From the cell containing the given text, extract its center point as (X, Y) coordinate. 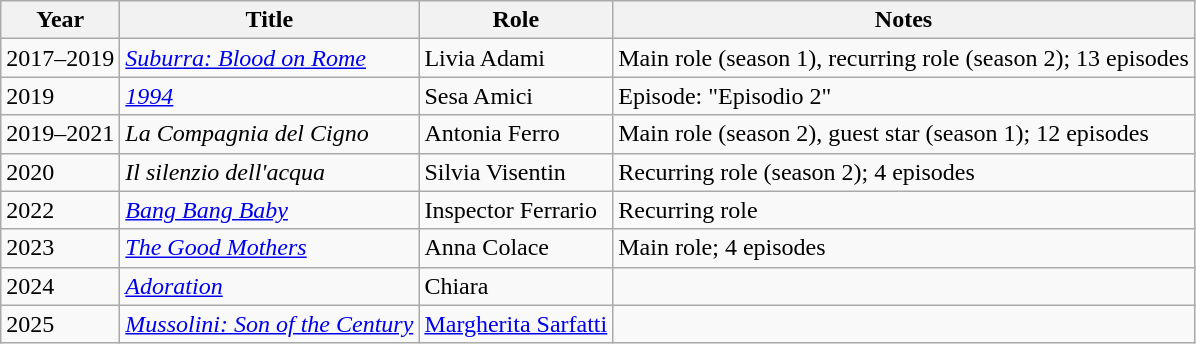
Main role (season 1), recurring role (season 2); 13 episodes (904, 58)
Year (60, 20)
Sesa Amici (516, 96)
2022 (60, 210)
Chiara (516, 286)
2020 (60, 172)
Recurring role (904, 210)
2025 (60, 324)
Il silenzio dell'acqua (270, 172)
1994 (270, 96)
The Good Mothers (270, 248)
Anna Colace (516, 248)
Antonia Ferro (516, 134)
Mussolini: Son of the Century (270, 324)
La Compagnia del Cigno (270, 134)
2019 (60, 96)
Silvia Visentin (516, 172)
Title (270, 20)
2024 (60, 286)
2019–2021 (60, 134)
Inspector Ferrario (516, 210)
Livia Adami (516, 58)
Main role; 4 episodes (904, 248)
Role (516, 20)
2023 (60, 248)
Main role (season 2), guest star (season 1); 12 episodes (904, 134)
Bang Bang Baby (270, 210)
Recurring role (season 2); 4 episodes (904, 172)
Suburra: Blood on Rome (270, 58)
Notes (904, 20)
Margherita Sarfatti (516, 324)
2017–2019 (60, 58)
Adoration (270, 286)
Episode: "Episodio 2" (904, 96)
